Search for the cell housing the specified text and yield its (x, y) center coordinate. 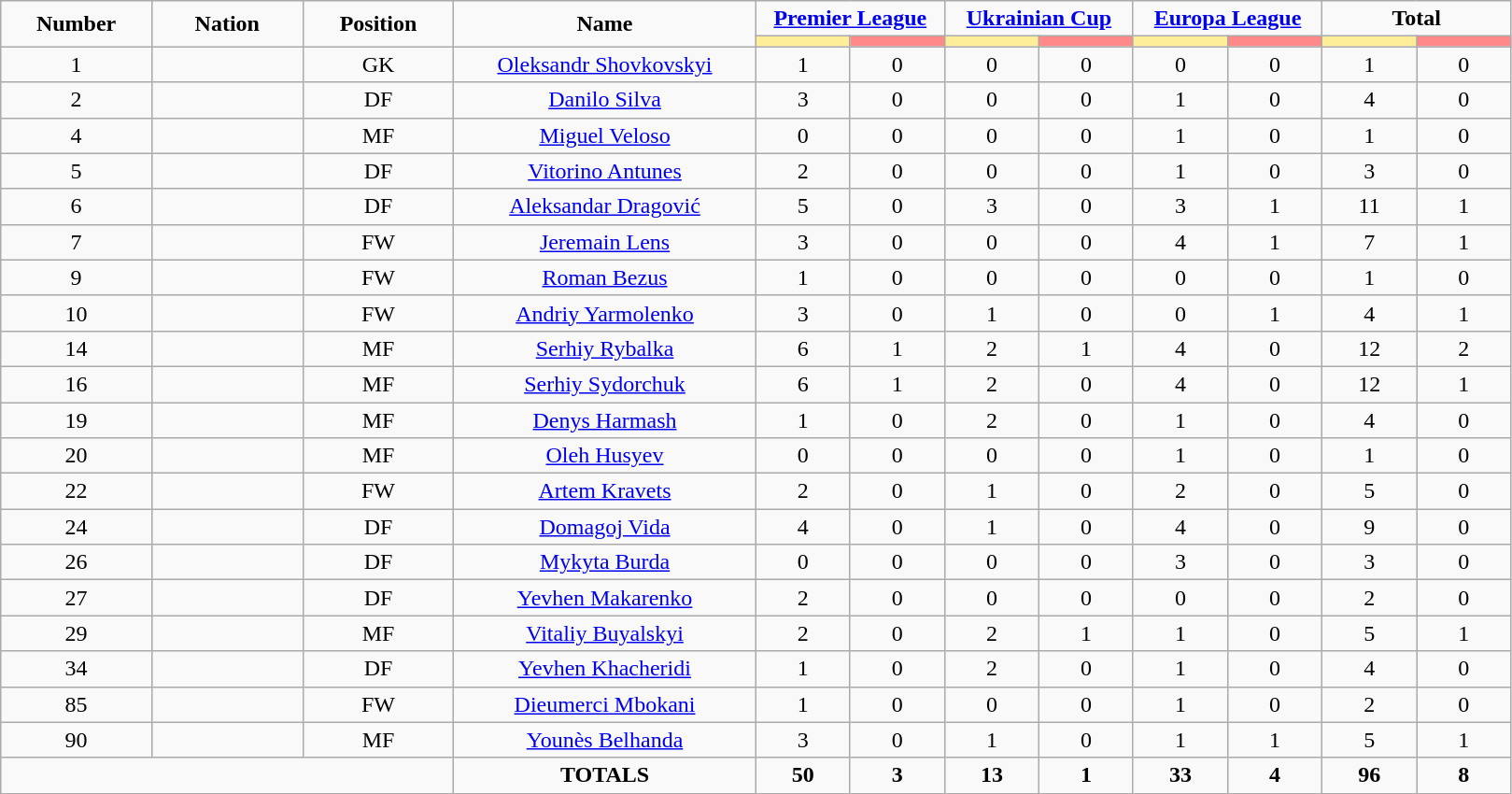
13 (992, 775)
Miguel Veloso (605, 135)
Yevhen Khacheridi (605, 669)
Number (77, 24)
Nation (227, 24)
11 (1369, 206)
Dieumerci Mbokani (605, 704)
Yevhen Makarenko (605, 598)
29 (77, 633)
Oleksandr Shovkovskyi (605, 64)
50 (803, 775)
Name (605, 24)
19 (77, 419)
16 (77, 384)
Danilo Silva (605, 100)
90 (77, 740)
Aleksandar Dragović (605, 206)
Domagoj Vida (605, 527)
Mykyta Burda (605, 562)
Total (1417, 19)
33 (1180, 775)
Roman Bezus (605, 277)
10 (77, 313)
Vitorino Antunes (605, 171)
Position (378, 24)
Europa League (1227, 19)
24 (77, 527)
Denys Harmash (605, 419)
26 (77, 562)
Artem Kravets (605, 491)
Vitaliy Buyalskyi (605, 633)
96 (1369, 775)
Serhiy Sydorchuk (605, 384)
Younès Belhanda (605, 740)
27 (77, 598)
8 (1464, 775)
34 (77, 669)
Andriy Yarmolenko (605, 313)
Ukrainian Cup (1039, 19)
Jeremain Lens (605, 242)
GK (378, 64)
85 (77, 704)
TOTALS (605, 775)
20 (77, 456)
Serhiy Rybalka (605, 348)
Oleh Husyev (605, 456)
Premier League (850, 19)
22 (77, 491)
14 (77, 348)
